Pinpoint the cell where the given text exists, returning its [x, y] midpoint coordinate. 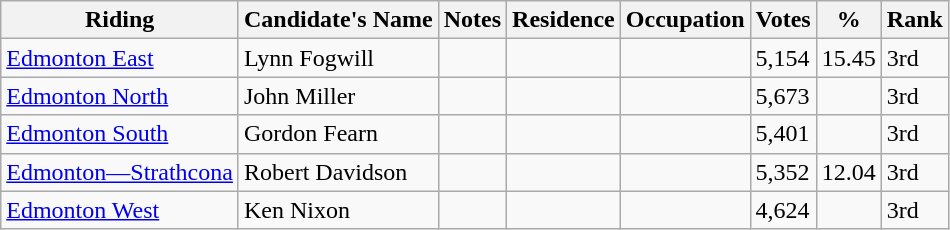
Residence [564, 20]
Lynn Fogwill [338, 58]
5,352 [783, 172]
John Miller [338, 96]
Rank [914, 20]
Edmonton North [120, 96]
Occupation [685, 20]
5,673 [783, 96]
Edmonton South [120, 134]
Candidate's Name [338, 20]
5,401 [783, 134]
Notes [472, 20]
Ken Nixon [338, 210]
5,154 [783, 58]
Edmonton—Strathcona [120, 172]
Robert Davidson [338, 172]
% [848, 20]
4,624 [783, 210]
12.04 [848, 172]
Gordon Fearn [338, 134]
15.45 [848, 58]
Votes [783, 20]
Edmonton East [120, 58]
Edmonton West [120, 210]
Riding [120, 20]
